For the text-containing cell, return its midpoint in (x, y) coordinate format. 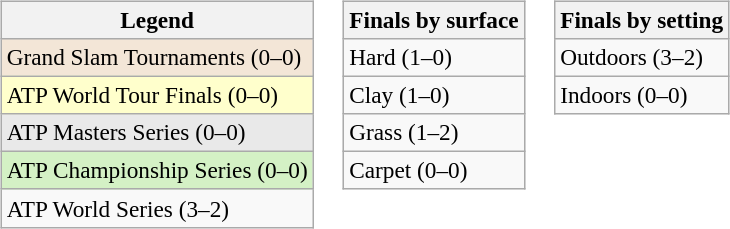
Grass (1–2) (434, 133)
ATP World Tour Finals (0–0) (157, 95)
ATP Championship Series (0–0) (157, 171)
Legend (157, 20)
Grand Slam Tournaments (0–0) (157, 57)
Clay (1–0) (434, 95)
Carpet (0–0) (434, 171)
Outdoors (3–2) (642, 57)
Hard (1–0) (434, 57)
ATP World Series (3–2) (157, 208)
ATP Masters Series (0–0) (157, 133)
Finals by setting (642, 20)
Indoors (0–0) (642, 95)
Finals by surface (434, 20)
